Capture the cell that displays the provided text and extract its (X, Y) central coordinate. 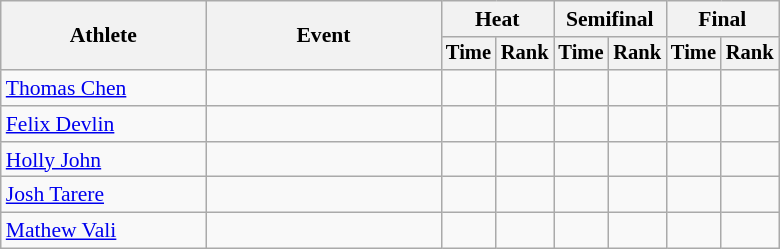
Felix Devlin (104, 124)
Final (722, 19)
Josh Tarere (104, 195)
Athlete (104, 36)
Mathew Vali (104, 231)
Event (324, 36)
Thomas Chen (104, 88)
Semifinal (610, 19)
Holly John (104, 160)
Heat (497, 19)
